Scan for the cell matching the given text and deliver its (x, y) coordinate at center. 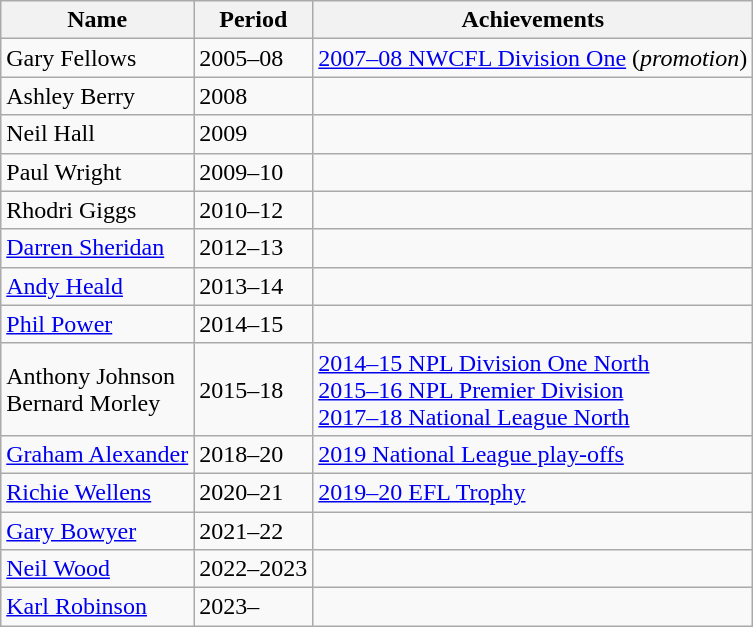
2022–2023 (254, 569)
Phil Power (98, 324)
2019–20 EFL Trophy (533, 492)
2021–22 (254, 531)
Achievements (533, 20)
Graham Alexander (98, 454)
Karl Robinson (98, 607)
2018–20 (254, 454)
2008 (254, 96)
Andy Heald (98, 286)
Period (254, 20)
Ashley Berry (98, 96)
Rhodri Giggs (98, 210)
Neil Wood (98, 569)
2014–15 (254, 324)
2012–13 (254, 248)
Richie Wellens (98, 492)
Name (98, 20)
2007–08 NWCFL Division One (promotion) (533, 58)
Gary Bowyer (98, 531)
2009–10 (254, 172)
Anthony Johnson Bernard Morley (98, 389)
2013–14 (254, 286)
2009 (254, 134)
2023– (254, 607)
2019 National League play-offs (533, 454)
Darren Sheridan (98, 248)
Gary Fellows (98, 58)
2014–15 NPL Division One North2015–16 NPL Premier Division2017–18 National League North (533, 389)
Paul Wright (98, 172)
2020–21 (254, 492)
2005–08 (254, 58)
2015–18 (254, 389)
Neil Hall (98, 134)
2010–12 (254, 210)
